For the text-containing cell, return its midpoint in [X, Y] coordinate format. 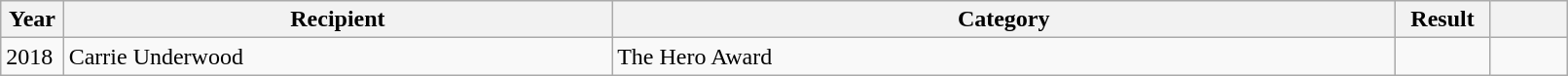
Year [32, 19]
The Hero Award [1004, 57]
2018 [32, 57]
Result [1442, 19]
Category [1004, 19]
Carrie Underwood [338, 57]
Recipient [338, 19]
